Output the [x, y] coordinate of the center of the cell containing the given text.  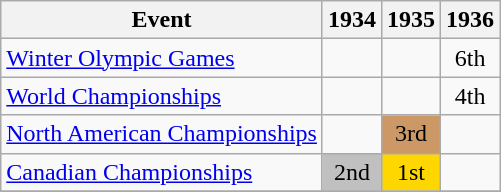
6th [470, 58]
World Championships [162, 96]
2nd [352, 172]
Event [162, 20]
Canadian Championships [162, 172]
1935 [412, 20]
4th [470, 96]
1st [412, 172]
3rd [412, 134]
1936 [470, 20]
Winter Olympic Games [162, 58]
North American Championships [162, 134]
1934 [352, 20]
